Determine the (X, Y) coordinate at the center of the cell enclosing the given text.  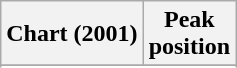
Peakposition (189, 34)
Chart (2001) (72, 34)
